For the text-containing cell, return its midpoint in (X, Y) coordinate format. 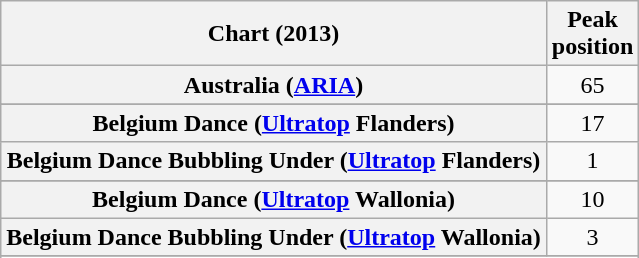
Belgium Dance (Ultratop Flanders) (274, 123)
3 (592, 237)
10 (592, 199)
17 (592, 123)
Peakposition (592, 34)
1 (592, 161)
Belgium Dance Bubbling Under (Ultratop Wallonia) (274, 237)
Belgium Dance Bubbling Under (Ultratop Flanders) (274, 161)
Chart (2013) (274, 34)
Belgium Dance (Ultratop Wallonia) (274, 199)
Australia (ARIA) (274, 85)
65 (592, 85)
